For the text-containing cell, return its midpoint in [X, Y] coordinate format. 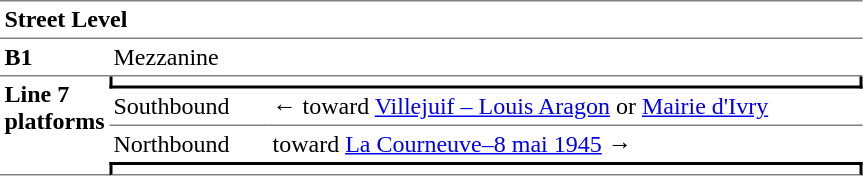
Southbound [188, 107]
Northbound [188, 144]
B1 [54, 58]
← toward Villejuif – Louis Aragon or Mairie d'Ivry [565, 107]
Mezzanine [486, 58]
toward La Courneuve–8 mai 1945 → [565, 144]
Street Level [431, 20]
Line 7 platforms [54, 126]
